Search for the cell housing the specified text and yield its [X, Y] center coordinate. 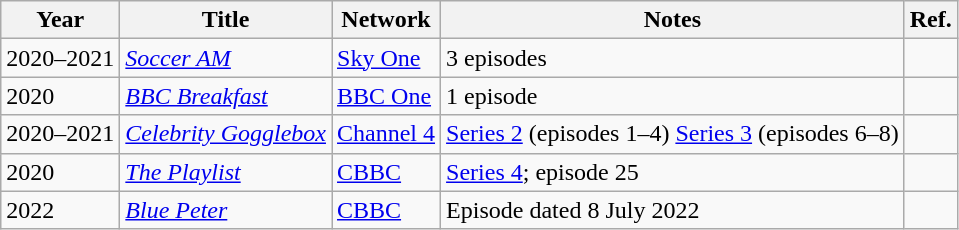
The Playlist [226, 172]
Notes [673, 20]
Channel 4 [386, 134]
BBC Breakfast [226, 96]
3 episodes [673, 58]
Ref. [930, 20]
Title [226, 20]
BBC One [386, 96]
Soccer AM [226, 58]
Episode dated 8 July 2022 [673, 210]
Celebrity Gogglebox [226, 134]
Year [60, 20]
Blue Peter [226, 210]
Series 2 (episodes 1–4) Series 3 (episodes 6–8) [673, 134]
Series 4; episode 25 [673, 172]
2022 [60, 210]
Network [386, 20]
Sky One [386, 58]
1 episode [673, 96]
